Locate the cell with the specified text and output its (x, y) center coordinate. 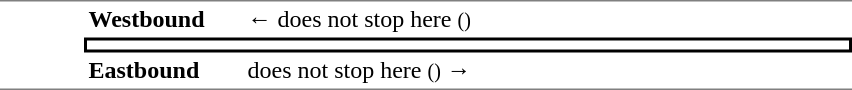
← does not stop here () (548, 19)
Eastbound (164, 71)
does not stop here () → (548, 71)
Westbound (164, 19)
